Capture the cell that displays the provided text and extract its (x, y) central coordinate. 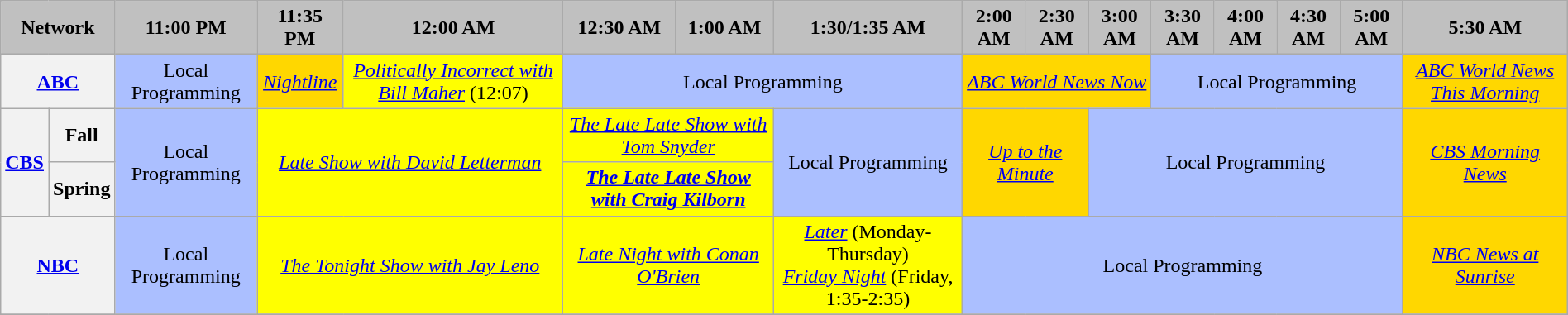
1:00 AM (724, 28)
Later (Monday-Thursday) Friday Night (Friday, 1:35-2:35) (868, 265)
Late Show with David Letterman (410, 162)
Politically Incorrect with Bill Maher (12:07) (453, 81)
2:00 AM (994, 28)
5:00 AM (1371, 28)
ABC (58, 81)
Network (58, 28)
4:00 AM (1245, 28)
CBS Morning News (1485, 162)
11:00 PM (186, 28)
Spring (81, 189)
Up to the Minute (1025, 162)
Late Night with Conan O'Brien (668, 265)
4:30 AM (1308, 28)
11:35 PM (300, 28)
CBS (25, 162)
5:30 AM (1485, 28)
12:30 AM (619, 28)
The Late Late Show with Tom Snyder (668, 136)
12:00 AM (453, 28)
NBC (58, 265)
The Late Late Show with Craig Kilborn (668, 189)
1:30/1:35 AM (868, 28)
The Tonight Show with Jay Leno (410, 265)
NBC News at Sunrise (1485, 265)
Fall (81, 136)
2:30 AM (1057, 28)
3:30 AM (1183, 28)
Nightline (300, 81)
ABC World News Now (1057, 81)
ABC World News This Morning (1485, 81)
3:00 AM (1120, 28)
